Search for the cell housing the specified text and yield its (x, y) center coordinate. 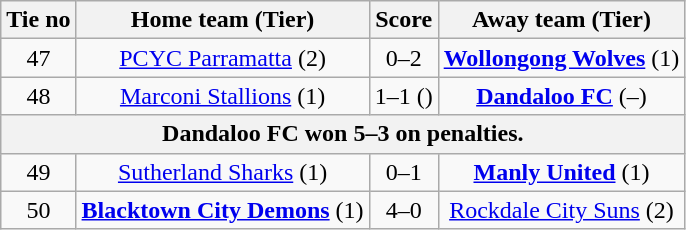
Wollongong Wolves (1) (562, 58)
Sutherland Sharks (1) (222, 172)
Tie no (38, 20)
0–2 (404, 58)
49 (38, 172)
Dandaloo FC (–) (562, 96)
Manly United (1) (562, 172)
Away team (Tier) (562, 20)
Home team (Tier) (222, 20)
47 (38, 58)
Score (404, 20)
50 (38, 210)
4–0 (404, 210)
PCYC Parramatta (2) (222, 58)
Dandaloo FC won 5–3 on penalties. (343, 134)
48 (38, 96)
Marconi Stallions (1) (222, 96)
Rockdale City Suns (2) (562, 210)
1–1 () (404, 96)
0–1 (404, 172)
Blacktown City Demons (1) (222, 210)
